Find where the given text appears and provide that cell's center as [x, y] coordinate. 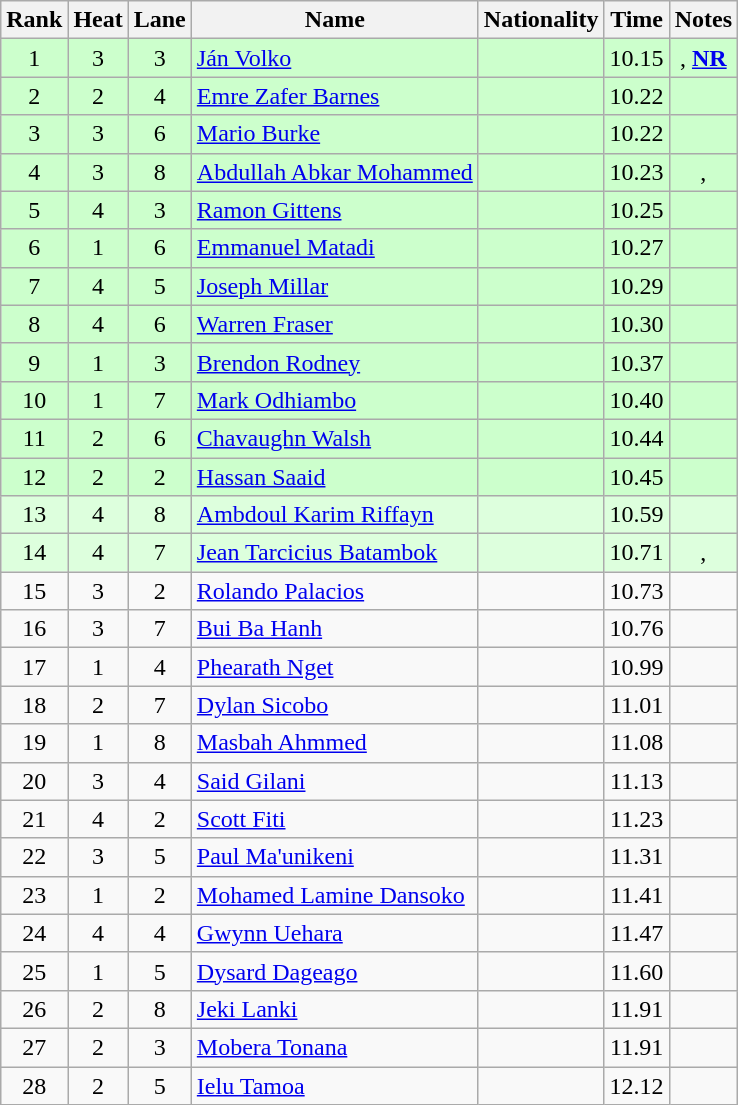
, NR [703, 58]
10.30 [636, 324]
Ján Volko [334, 58]
Dylan Sicobo [334, 705]
Mario Burke [334, 134]
Heat [98, 20]
11.47 [636, 933]
23 [34, 895]
20 [34, 781]
Masbah Ahmmed [334, 743]
Abdullah Abkar Mohammed [334, 172]
27 [34, 1047]
21 [34, 819]
Name [334, 20]
10.76 [636, 629]
11.31 [636, 857]
Time [636, 20]
Joseph Millar [334, 286]
Rolando Palacios [334, 591]
12.12 [636, 1085]
10.44 [636, 438]
26 [34, 1009]
22 [34, 857]
15 [34, 591]
11.41 [636, 895]
10.40 [636, 400]
19 [34, 743]
24 [34, 933]
28 [34, 1085]
Chavaughn Walsh [334, 438]
Scott Fiti [334, 819]
Nationality [541, 20]
11.23 [636, 819]
Ambdoul Karim Riffayn [334, 515]
10.73 [636, 591]
11 [34, 438]
Notes [703, 20]
Jeki Lanki [334, 1009]
11.13 [636, 781]
Mobera Tonana [334, 1047]
17 [34, 667]
Said Gilani [334, 781]
10.23 [636, 172]
Rank [34, 20]
10.29 [636, 286]
16 [34, 629]
10.59 [636, 515]
9 [34, 362]
Warren Fraser [334, 324]
25 [34, 971]
13 [34, 515]
10.71 [636, 553]
11.01 [636, 705]
Hassan Saaid [334, 477]
Phearath Nget [334, 667]
Paul Ma'unikeni [334, 857]
Lane [160, 20]
10.27 [636, 248]
10.45 [636, 477]
11.08 [636, 743]
Ielu Tamoa [334, 1085]
12 [34, 477]
18 [34, 705]
Brendon Rodney [334, 362]
Emre Zafer Barnes [334, 96]
Bui Ba Hanh [334, 629]
10.15 [636, 58]
10.99 [636, 667]
Jean Tarcicius Batambok [334, 553]
Ramon Gittens [334, 210]
11.60 [636, 971]
Emmanuel Matadi [334, 248]
Dysard Dageago [334, 971]
10 [34, 400]
14 [34, 553]
Gwynn Uehara [334, 933]
10.37 [636, 362]
Mark Odhiambo [334, 400]
Mohamed Lamine Dansoko [334, 895]
10.25 [636, 210]
